Output the (X, Y) coordinate of the center of the cell containing the given text.  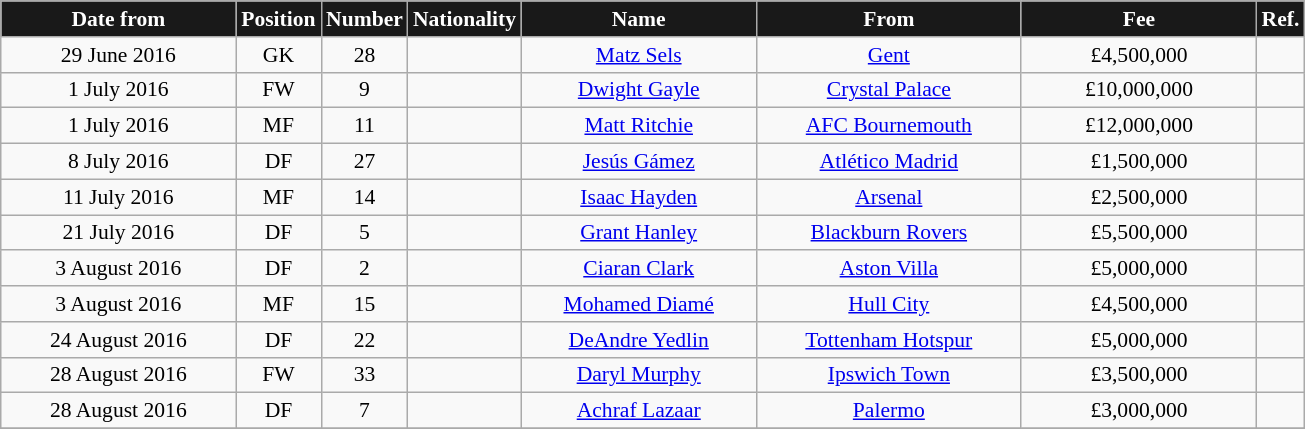
£10,000,000 (1138, 90)
9 (364, 90)
Atlético Madrid (888, 162)
22 (364, 340)
Dwight Gayle (638, 90)
Palermo (888, 411)
Crystal Palace (888, 90)
Ciaran Clark (638, 269)
£5,500,000 (1138, 233)
Position (278, 19)
24 August 2016 (118, 340)
Tottenham Hotspur (888, 340)
AFC Bournemouth (888, 126)
Daryl Murphy (638, 375)
Arsenal (888, 197)
29 June 2016 (118, 55)
Mohamed Diamé (638, 304)
28 (364, 55)
Date from (118, 19)
7 (364, 411)
Jesús Gámez (638, 162)
Gent (888, 55)
Grant Hanley (638, 233)
Aston Villa (888, 269)
Ipswich Town (888, 375)
GK (278, 55)
Isaac Hayden (638, 197)
27 (364, 162)
Ref. (1281, 19)
Matt Ritchie (638, 126)
8 July 2016 (118, 162)
14 (364, 197)
£1,500,000 (1138, 162)
21 July 2016 (118, 233)
Hull City (888, 304)
11 (364, 126)
Matz Sels (638, 55)
Fee (1138, 19)
£3,500,000 (1138, 375)
Blackburn Rovers (888, 233)
15 (364, 304)
2 (364, 269)
Number (364, 19)
Name (638, 19)
33 (364, 375)
£3,000,000 (1138, 411)
Achraf Lazaar (638, 411)
£2,500,000 (1138, 197)
5 (364, 233)
Nationality (464, 19)
DeAndre Yedlin (638, 340)
£12,000,000 (1138, 126)
11 July 2016 (118, 197)
From (888, 19)
